Extract the [x, y] coordinate from the center of the cell holding the provided text.  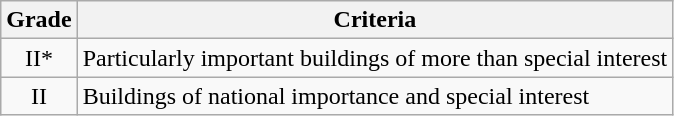
Grade [39, 20]
II [39, 96]
Buildings of national importance and special interest [375, 96]
Particularly important buildings of more than special interest [375, 58]
Criteria [375, 20]
II* [39, 58]
